Find where the given text appears and provide that cell's center as [X, Y] coordinate. 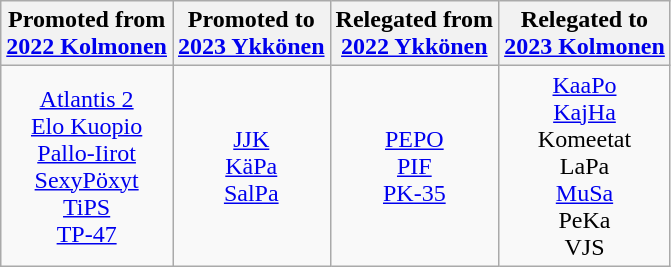
Relegated to2023 Kolmonen [585, 34]
PEPOPIFPK-35 [414, 166]
KaaPoKajHaKomeetatLaPaMuSaPeKaVJS [585, 166]
Promoted from2022 Kolmonen [87, 34]
Promoted to2023 Ykkönen [251, 34]
Relegated from2022 Ykkönen [414, 34]
JJKKäPaSalPa [251, 166]
Atlantis 2Elo KuopioPallo-IirotSexyPöxytTiPSTP-47 [87, 166]
